Find where the given text appears and provide that cell's center as (x, y) coordinate. 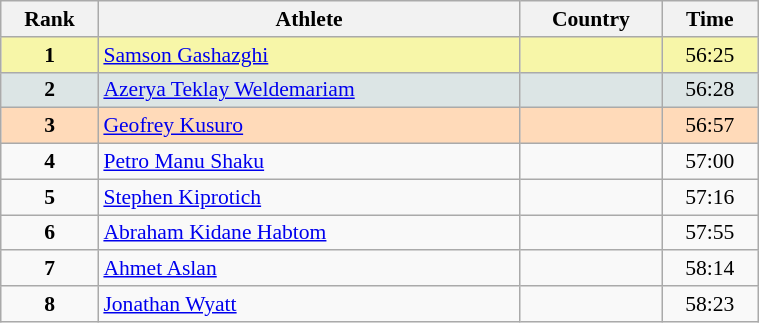
5 (50, 197)
4 (50, 162)
Athlete (309, 19)
Ahmet Aslan (309, 269)
7 (50, 269)
56:28 (710, 90)
1 (50, 55)
2 (50, 90)
Geofrey Kusuro (309, 126)
Rank (50, 19)
56:57 (710, 126)
6 (50, 233)
Stephen Kiprotich (309, 197)
Samson Gashazghi (309, 55)
56:25 (710, 55)
57:55 (710, 233)
Country (591, 19)
8 (50, 304)
57:16 (710, 197)
Jonathan Wyatt (309, 304)
Azerya Teklay Weldemariam (309, 90)
58:14 (710, 269)
Time (710, 19)
3 (50, 126)
57:00 (710, 162)
Abraham Kidane Habtom (309, 233)
58:23 (710, 304)
Petro Manu Shaku (309, 162)
